Return the [x, y] coordinate for the center point of the cell that contains the specified text.  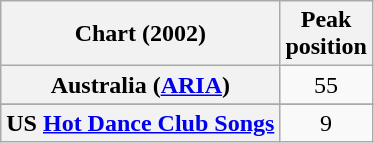
Australia (ARIA) [140, 85]
Chart (2002) [140, 34]
55 [326, 85]
Peakposition [326, 34]
9 [326, 123]
US Hot Dance Club Songs [140, 123]
